Pinpoint the cell where the given text exists, returning its [X, Y] midpoint coordinate. 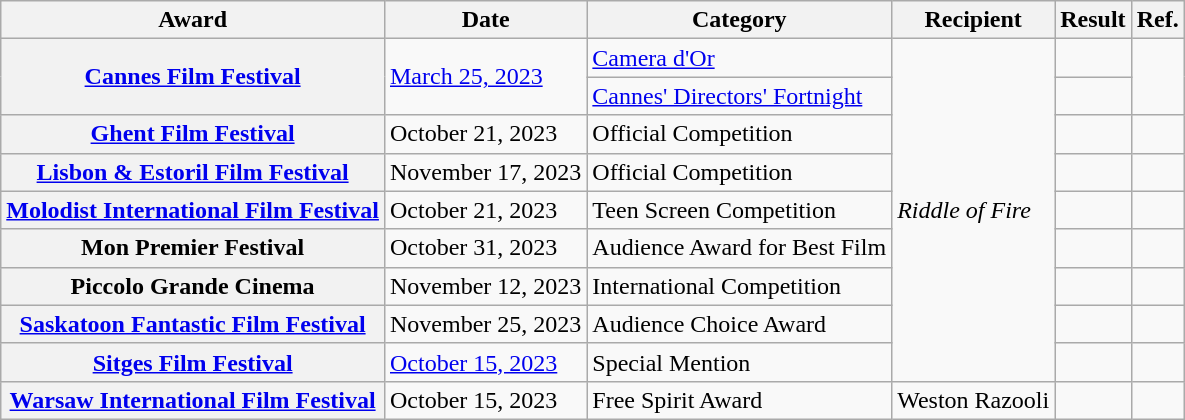
Lisbon & Estoril Film Festival [193, 172]
Mon Premier Festival [193, 248]
Audience Choice Award [740, 324]
October 31, 2023 [485, 248]
March 25, 2023 [485, 77]
Free Spirit Award [740, 400]
November 12, 2023 [485, 286]
Piccolo Grande Cinema [193, 286]
Ref. [1158, 20]
Camera d'Or [740, 58]
November 17, 2023 [485, 172]
Cannes Film Festival [193, 77]
Riddle of Fire [974, 210]
Molodist International Film Festival [193, 210]
Special Mention [740, 362]
International Competition [740, 286]
Recipient [974, 20]
Audience Award for Best Film [740, 248]
Category [740, 20]
Warsaw International Film Festival [193, 400]
Weston Razooli [974, 400]
Teen Screen Competition [740, 210]
November 25, 2023 [485, 324]
Ghent Film Festival [193, 134]
Date [485, 20]
Sitges Film Festival [193, 362]
Result [1093, 20]
Award [193, 20]
Saskatoon Fantastic Film Festival [193, 324]
Cannes' Directors' Fortnight [740, 96]
